Capture the cell that displays the provided text and extract its [X, Y] central coordinate. 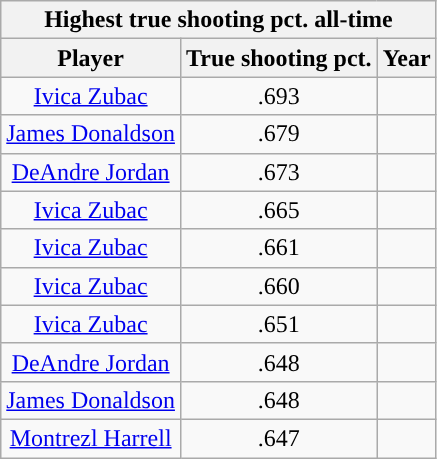
.673 [278, 172]
.660 [278, 286]
.661 [278, 248]
.647 [278, 438]
Highest true shooting pct. all-time [218, 20]
Player [91, 58]
.693 [278, 96]
.679 [278, 134]
.651 [278, 324]
Year [406, 58]
Montrezl Harrell [91, 438]
True shooting pct. [278, 58]
.665 [278, 210]
